Locate the cell with the specified text and output its [x, y] center coordinate. 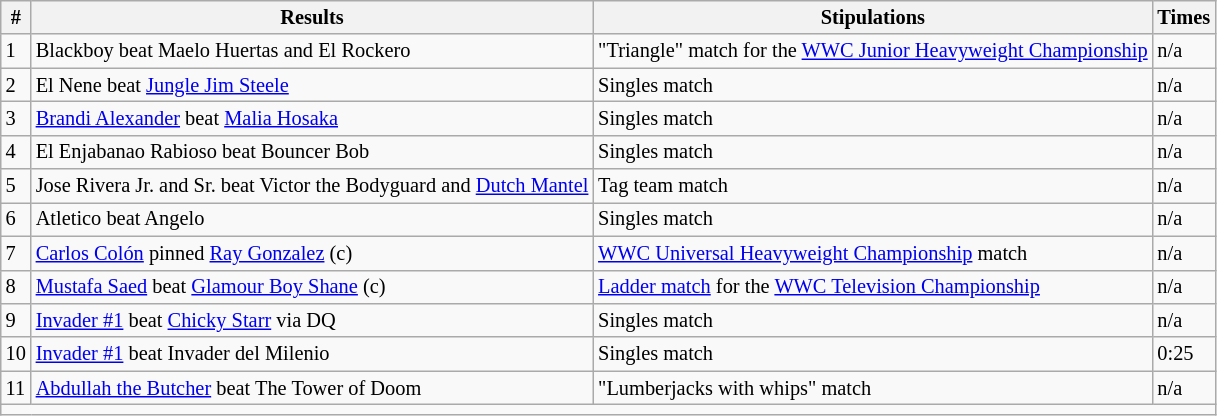
6 [16, 219]
11 [16, 388]
Atletico beat Angelo [312, 219]
1 [16, 51]
8 [16, 287]
7 [16, 253]
WWC Universal Heavyweight Championship match [872, 253]
Ladder match for the WWC Television Championship [872, 287]
El Nene beat Jungle Jim Steele [312, 85]
3 [16, 118]
# [16, 17]
Invader #1 beat Invader del Milenio [312, 354]
10 [16, 354]
Times [1184, 17]
Mustafa Saed beat Glamour Boy Shane (c) [312, 287]
"Lumberjacks with whips" match [872, 388]
9 [16, 320]
4 [16, 152]
2 [16, 85]
Results [312, 17]
Jose Rivera Jr. and Sr. beat Victor the Bodyguard and Dutch Mantel [312, 186]
"Triangle" match for the WWC Junior Heavyweight Championship [872, 51]
Blackboy beat Maelo Huertas and El Rockero [312, 51]
Invader #1 beat Chicky Starr via DQ [312, 320]
Stipulations [872, 17]
Brandi Alexander beat Malia Hosaka [312, 118]
Carlos Colón pinned Ray Gonzalez (c) [312, 253]
5 [16, 186]
Tag team match [872, 186]
El Enjabanao Rabioso beat Bouncer Bob [312, 152]
0:25 [1184, 354]
Abdullah the Butcher beat The Tower of Doom [312, 388]
